Return [x, y] of the center of cell containing provided text 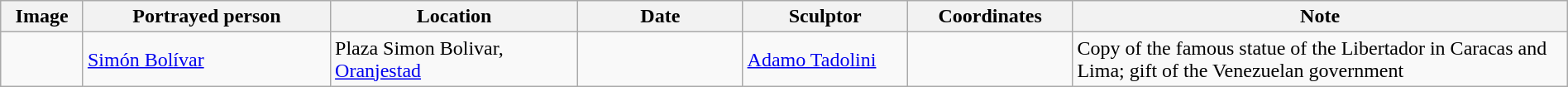
Location [455, 17]
Sculptor [825, 17]
Simón Bolívar [207, 60]
Image [42, 17]
Copy of the famous statue of the Libertador in Caracas and Lima; gift of the Venezuelan government [1320, 60]
Coordinates [989, 17]
Portrayed person [207, 17]
Adamo Tadolini [825, 60]
Note [1320, 17]
Date [660, 17]
Plaza Simon Bolivar, Oranjestad [455, 60]
